For the text-containing cell, return its midpoint in [x, y] coordinate format. 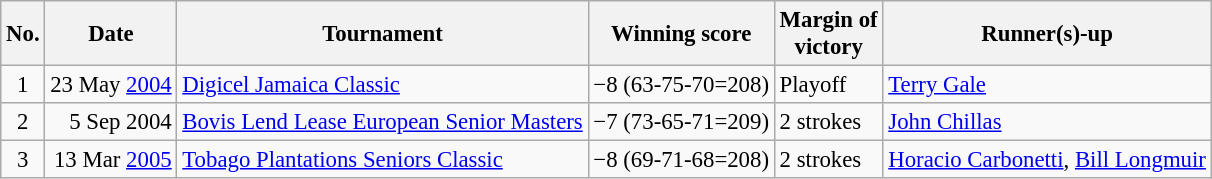
−8 (63-75-70=208) [681, 85]
John Chillas [1047, 122]
Tournament [382, 34]
Margin ofvictory [828, 34]
Terry Gale [1047, 85]
Digicel Jamaica Classic [382, 85]
23 May 2004 [111, 85]
Tobago Plantations Seniors Classic [382, 160]
Bovis Lend Lease European Senior Masters [382, 122]
Date [111, 34]
No. [23, 34]
13 Mar 2005 [111, 160]
−8 (69-71-68=208) [681, 160]
Runner(s)-up [1047, 34]
3 [23, 160]
−7 (73-65-71=209) [681, 122]
5 Sep 2004 [111, 122]
Winning score [681, 34]
2 [23, 122]
1 [23, 85]
Playoff [828, 85]
Horacio Carbonetti, Bill Longmuir [1047, 160]
